Capture the cell that displays the provided text and extract its (x, y) central coordinate. 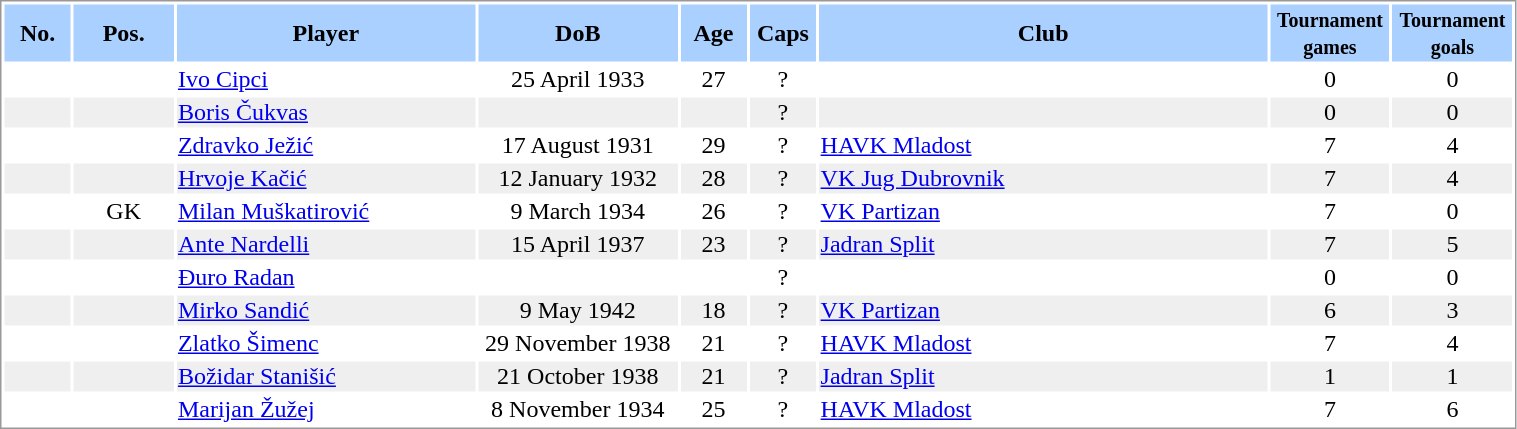
DoB (578, 32)
Ivo Cipci (326, 79)
27 (713, 79)
26 (713, 211)
Caps (783, 32)
9 March 1934 (578, 211)
VK Jug Dubrovnik (1043, 179)
5 (1453, 245)
Zlatko Šimenc (326, 343)
15 April 1937 (578, 245)
Boris Čukvas (326, 113)
28 (713, 179)
Milan Muškatirović (326, 211)
25 April 1933 (578, 79)
Božidar Stanišić (326, 377)
GK (124, 211)
3 (1453, 311)
Ante Nardelli (326, 245)
29 November 1938 (578, 343)
No. (37, 32)
Zdravko Ježić (326, 145)
9 May 1942 (578, 311)
Hrvoje Kačić (326, 179)
Tournamentgoals (1453, 32)
23 (713, 245)
Tournamentgames (1330, 32)
Mirko Sandić (326, 311)
Player (326, 32)
29 (713, 145)
Pos. (124, 32)
21 October 1938 (578, 377)
8 November 1934 (578, 409)
18 (713, 311)
25 (713, 409)
Age (713, 32)
Club (1043, 32)
Marijan Žužej (326, 409)
12 January 1932 (578, 179)
17 August 1931 (578, 145)
Đuro Radan (326, 277)
